Detect which cell encompasses the target text, then output its [x, y] center coordinate. 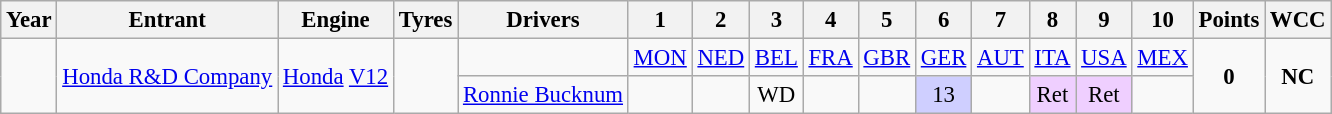
Points [1228, 20]
GBR [886, 58]
WD [777, 95]
FRA [830, 58]
AUT [1000, 58]
1 [660, 20]
10 [1162, 20]
9 [1104, 20]
Drivers [544, 20]
5 [886, 20]
Engine [336, 20]
4 [830, 20]
MON [660, 58]
NED [720, 58]
2 [720, 20]
ITA [1052, 58]
USA [1104, 58]
NC [1298, 76]
7 [1000, 20]
Year [29, 20]
Honda V12 [336, 76]
WCC [1298, 20]
8 [1052, 20]
Entrant [168, 20]
Tyres [425, 20]
Ronnie Bucknum [544, 95]
3 [777, 20]
GER [943, 58]
13 [943, 95]
6 [943, 20]
BEL [777, 58]
0 [1228, 76]
Honda R&D Company [168, 76]
MEX [1162, 58]
